For the text-containing cell, return its midpoint in [x, y] coordinate format. 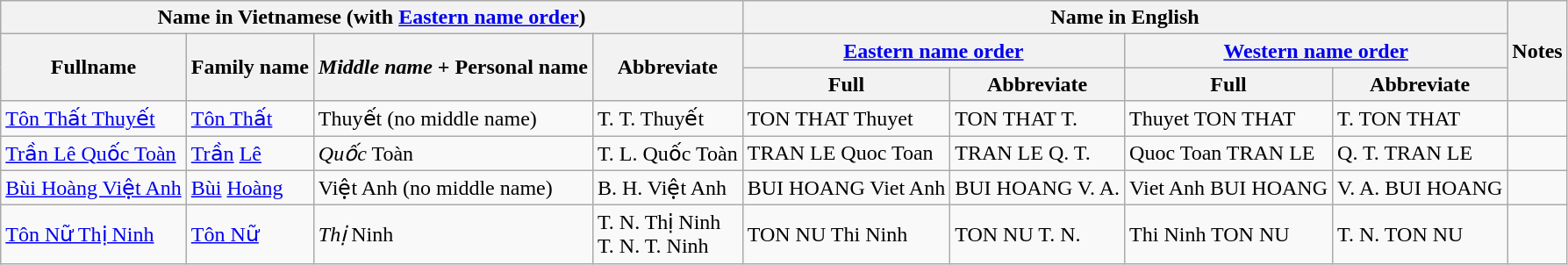
B. H. Việt Anh [667, 188]
T. L. Quốc Toàn [667, 153]
TON NU T. N. [1037, 235]
Bùi Hoàng [249, 188]
Notes [1537, 51]
BUI HOANG Viet Anh [846, 188]
Middle name + Personal name [453, 68]
Quốc Toàn [453, 153]
T. N. TON NU [1420, 235]
T. N. Thị NinhT. N. T. Ninh [667, 235]
Trần Lê Quốc Toàn [94, 153]
TON NU Thi Ninh [846, 235]
Name in English [1125, 18]
Thị Ninh [453, 235]
Quoc Toan TRAN LE [1228, 153]
Eastern name order [934, 51]
TRAN LE Q. T. [1037, 153]
Thuyet TON THAT [1228, 118]
TON THAT T. [1037, 118]
Tôn Nữ Thị Ninh [94, 235]
Family name [249, 68]
BUI HOANG V. A. [1037, 188]
Thuyết (no middle name) [453, 118]
Name in Vietnamese (with Eastern name order) [372, 18]
Fullname [94, 68]
Viet Anh BUI HOANG [1228, 188]
Bùi Hoàng Việt Anh [94, 188]
Trần Lê [249, 153]
Q. T. TRAN LE [1420, 153]
TRAN LE Quoc Toan [846, 153]
T. T. Thuyết [667, 118]
V. A. BUI HOANG [1420, 188]
Tôn Thất [249, 118]
Tôn Nữ [249, 235]
TON THAT Thuyet [846, 118]
Western name order [1316, 51]
Thi Ninh TON NU [1228, 235]
T. TON THAT [1420, 118]
Việt Anh (no middle name) [453, 188]
Tôn Thất Thuyết [94, 118]
